Return the [X, Y] coordinate for the center point of the cell that contains the specified text.  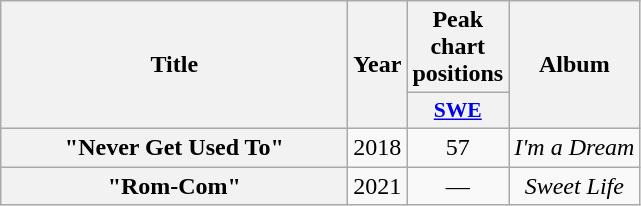
57 [458, 147]
Album [574, 65]
"Never Get Used To" [174, 147]
Year [378, 65]
2021 [378, 185]
— [458, 185]
2018 [378, 147]
SWE [458, 111]
Sweet Life [574, 185]
I'm a Dream [574, 147]
"Rom-Com" [174, 185]
Peak chart positions [458, 47]
Title [174, 65]
